Determine the (x, y) coordinate at the center of the cell enclosing the given text.  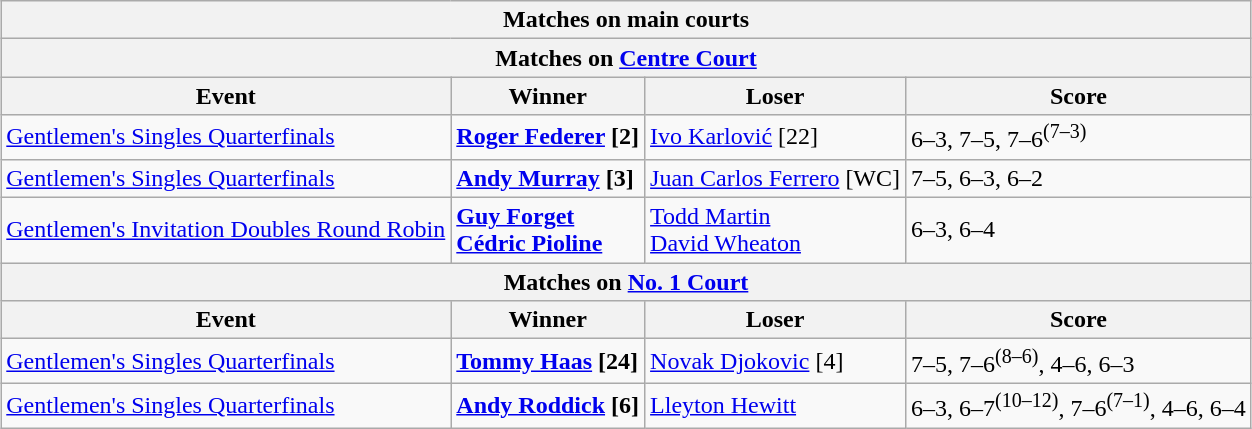
6–3, 6–4 (1079, 230)
Gentlemen's Invitation Doubles Round Robin (226, 230)
Tommy Haas [24] (548, 362)
6–3, 6–7(10–12), 7–6(7–1), 4–6, 6–4 (1079, 406)
Matches on Centre Court (626, 58)
Matches on main courts (626, 20)
Andy Roddick [6] (548, 406)
Ivo Karlović [22] (776, 138)
Todd Martin David Wheaton (776, 230)
7–5, 6–3, 6–2 (1079, 178)
6–3, 7–5, 7–6(7–3) (1079, 138)
Andy Murray [3] (548, 178)
Matches on No. 1 Court (626, 282)
Lleyton Hewitt (776, 406)
7–5, 7–6(8–6), 4–6, 6–3 (1079, 362)
Novak Djokovic [4] (776, 362)
Guy Forget Cédric Pioline (548, 230)
Juan Carlos Ferrero [WC] (776, 178)
Roger Federer [2] (548, 138)
